Determine the (x, y) coordinate at the center of the cell enclosing the given text.  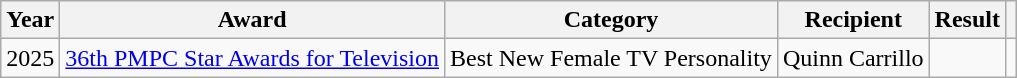
Quinn Carrillo (853, 58)
Result (967, 20)
36th PMPC Star Awards for Television (252, 58)
Category (612, 20)
Award (252, 20)
Best New Female TV Personality (612, 58)
2025 (30, 58)
Year (30, 20)
Recipient (853, 20)
